Pinpoint the cell where the given text exists, returning its [X, Y] midpoint coordinate. 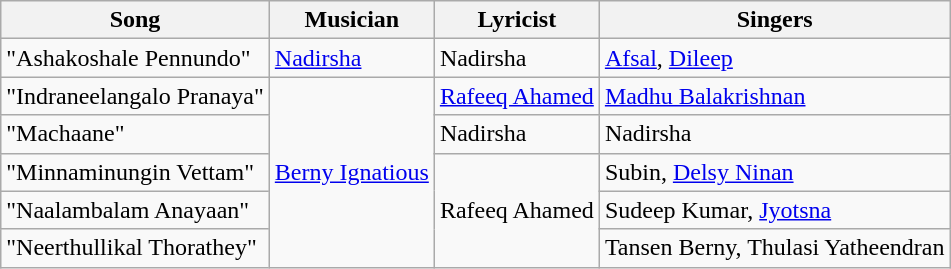
"Minnaminungin Vettam" [136, 172]
"Machaane" [136, 134]
Madhu Balakrishnan [774, 96]
"Naalambalam Anayaan" [136, 210]
Berny Ignatious [352, 172]
"Neerthullikal Thorathey" [136, 248]
Afsal, Dileep [774, 58]
"Indraneelangalo Pranaya" [136, 96]
"Ashakoshale Pennundo" [136, 58]
Lyricist [516, 20]
Subin, Delsy Ninan [774, 172]
Sudeep Kumar, Jyotsna [774, 210]
Singers [774, 20]
Tansen Berny, Thulasi Yatheendran [774, 248]
Musician [352, 20]
Song [136, 20]
